Capture the cell that displays the provided text and extract its (x, y) central coordinate. 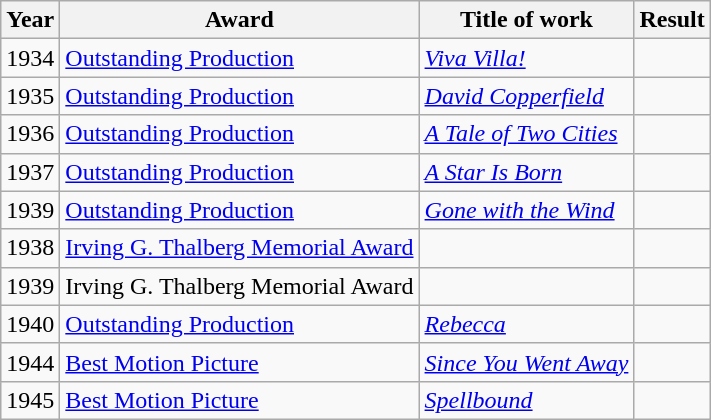
Title of work (526, 20)
Gone with the Wind (526, 210)
David Copperfield (526, 96)
1936 (30, 134)
Year (30, 20)
1944 (30, 362)
Spellbound (526, 400)
1945 (30, 400)
A Star Is Born (526, 172)
1937 (30, 172)
Since You Went Away (526, 362)
Viva Villa! (526, 58)
Award (240, 20)
1940 (30, 324)
A Tale of Two Cities (526, 134)
1938 (30, 248)
Result (672, 20)
Rebecca (526, 324)
1935 (30, 96)
1934 (30, 58)
